Detect which cell encompasses the target text, then output its [x, y] center coordinate. 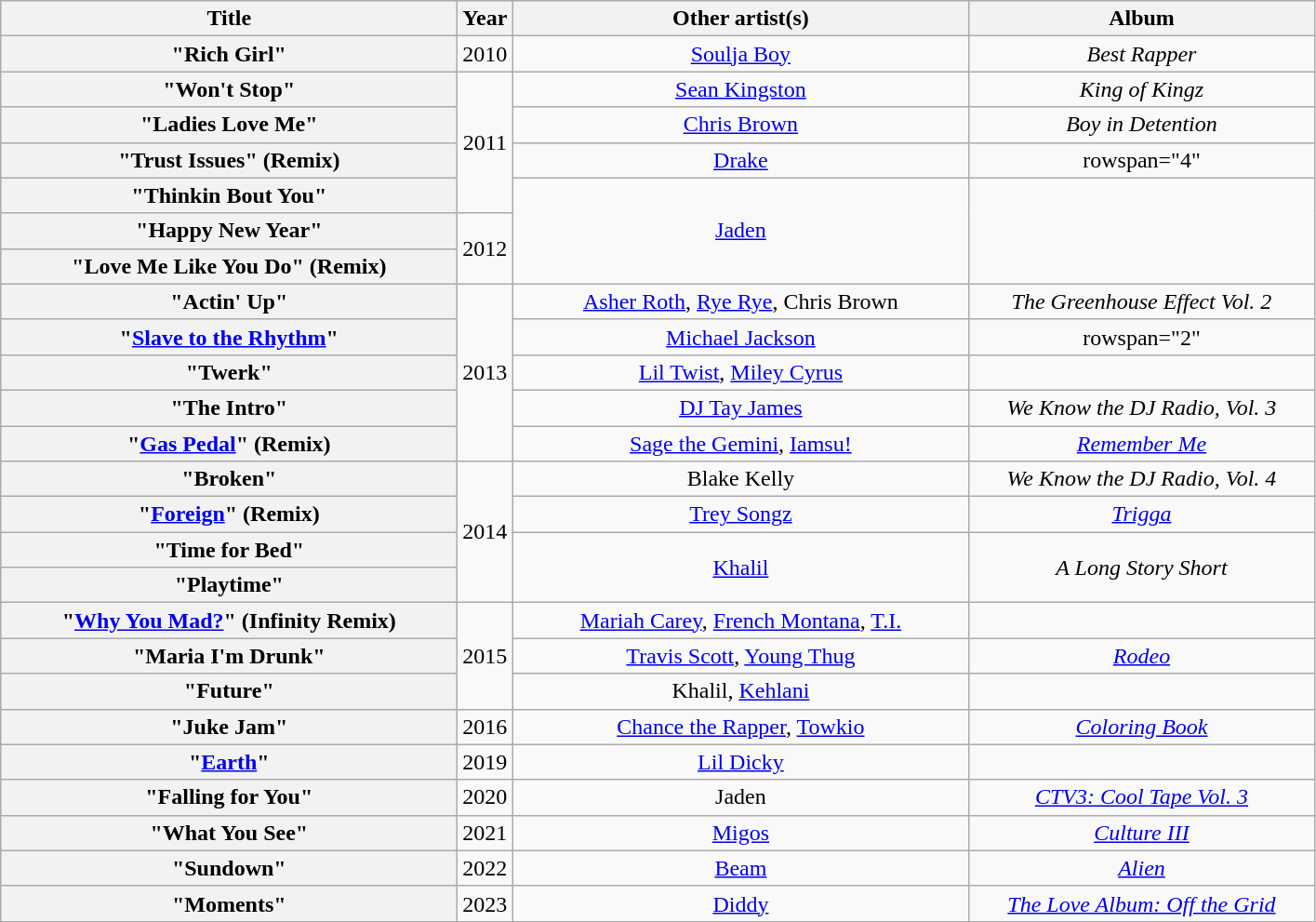
2013 [485, 372]
Other artist(s) [740, 19]
rowspan="2" [1142, 337]
DJ Tay James [740, 408]
2015 [485, 656]
CTV3: Cool Tape Vol. 3 [1142, 797]
Trigga [1142, 514]
2022 [485, 868]
"Maria I'm Drunk" [229, 656]
2014 [485, 532]
Khalil [740, 568]
rowspan="4" [1142, 160]
2012 [485, 248]
"Slave to the Rhythm" [229, 337]
Beam [740, 868]
"Falling for You" [229, 797]
2016 [485, 727]
Remember Me [1142, 444]
Chris Brown [740, 125]
Coloring Book [1142, 727]
Best Rapper [1142, 54]
Lil Twist, Miley Cyrus [740, 372]
Sean Kingston [740, 89]
Alien [1142, 868]
"Why You Mad?" (Infinity Remix) [229, 621]
King of Kingz [1142, 89]
"Actin' Up" [229, 301]
"Trust Issues" (Remix) [229, 160]
Travis Scott, Young Thug [740, 656]
"Won't Stop" [229, 89]
"Playtime" [229, 585]
"Twerk" [229, 372]
"Gas Pedal" (Remix) [229, 444]
2020 [485, 797]
Diddy [740, 903]
Title [229, 19]
"Love Me Like You Do" (Remix) [229, 266]
Chance the Rapper, Towkio [740, 727]
"Rich Girl" [229, 54]
Culture III [1142, 833]
Album [1142, 19]
Michael Jackson [740, 337]
"Thinkin Bout You" [229, 195]
Drake [740, 160]
2011 [485, 142]
Lil Dicky [740, 762]
2023 [485, 903]
A Long Story Short [1142, 568]
2021 [485, 833]
The Greenhouse Effect Vol. 2 [1142, 301]
Khalil, Kehlani [740, 691]
"Moments" [229, 903]
We Know the DJ Radio, Vol. 3 [1142, 408]
Sage the Gemini, Iamsu! [740, 444]
Blake Kelly [740, 479]
Rodeo [1142, 656]
"Earth" [229, 762]
Trey Songz [740, 514]
Asher Roth, Rye Rye, Chris Brown [740, 301]
"Time for Bed" [229, 550]
Soulja Boy [740, 54]
"Juke Jam" [229, 727]
"Sundown" [229, 868]
"Foreign" (Remix) [229, 514]
"Happy New Year" [229, 231]
"Ladies Love Me" [229, 125]
Year [485, 19]
"The Intro" [229, 408]
Boy in Detention [1142, 125]
"Broken" [229, 479]
"What You See" [229, 833]
Mariah Carey, French Montana, T.I. [740, 621]
2019 [485, 762]
The Love Album: Off the Grid [1142, 903]
2010 [485, 54]
We Know the DJ Radio, Vol. 4 [1142, 479]
"Future" [229, 691]
Migos [740, 833]
